From the cell containing the given text, extract its center point as (x, y) coordinate. 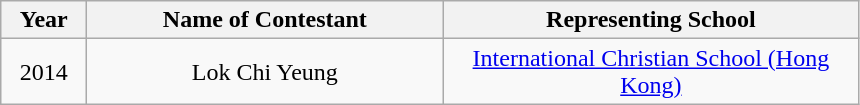
Lok Chi Yeung (265, 72)
Name of Contestant (265, 20)
International Christian School (Hong Kong) (651, 72)
Representing School (651, 20)
2014 (44, 72)
Year (44, 20)
